Extract the (x, y) coordinate from the center of the cell holding the provided text.  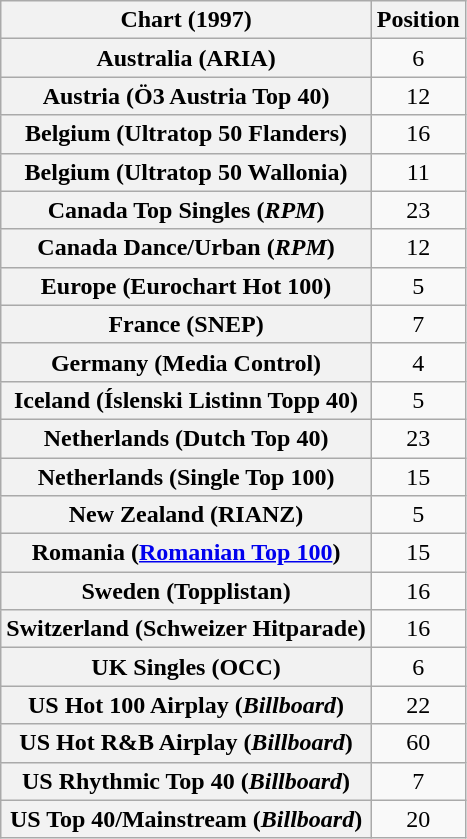
US Top 40/Mainstream (Billboard) (186, 819)
US Rhythmic Top 40 (Billboard) (186, 781)
Iceland (Íslenski Listinn Topp 40) (186, 400)
Germany (Media Control) (186, 362)
Australia (ARIA) (186, 58)
Belgium (Ultratop 50 Wallonia) (186, 172)
US Hot 100 Airplay (Billboard) (186, 705)
Netherlands (Single Top 100) (186, 477)
22 (418, 705)
UK Singles (OCC) (186, 667)
Switzerland (Schweizer Hitparade) (186, 629)
Netherlands (Dutch Top 40) (186, 438)
Sweden (Topplistan) (186, 591)
4 (418, 362)
US Hot R&B Airplay (Billboard) (186, 743)
France (SNEP) (186, 324)
20 (418, 819)
Canada Top Singles (RPM) (186, 210)
60 (418, 743)
Chart (1997) (186, 20)
Austria (Ö3 Austria Top 40) (186, 96)
Belgium (Ultratop 50 Flanders) (186, 134)
Romania (Romanian Top 100) (186, 553)
New Zealand (RIANZ) (186, 515)
Canada Dance/Urban (RPM) (186, 248)
Position (418, 20)
Europe (Eurochart Hot 100) (186, 286)
11 (418, 172)
